Extract the [x, y] coordinate from the center of the cell holding the provided text.  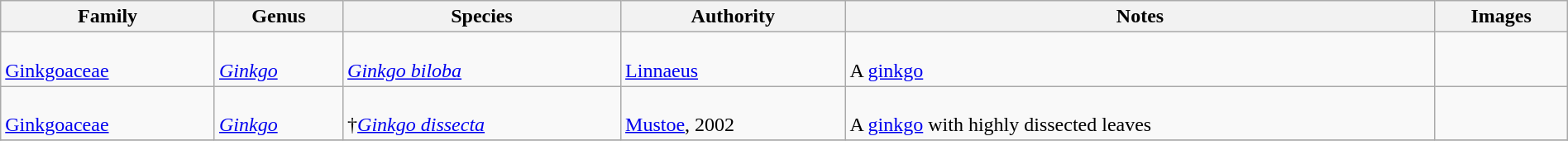
A ginkgo with highly dissected leaves [1140, 113]
Notes [1140, 17]
A ginkgo [1140, 60]
Family [108, 17]
Mustoe, 2002 [734, 113]
Images [1501, 17]
Genus [278, 17]
†Ginkgo dissecta [482, 113]
Linnaeus [734, 60]
Species [482, 17]
Ginkgo biloba [482, 60]
Authority [734, 17]
